For the text-containing cell, return its midpoint in (x, y) coordinate format. 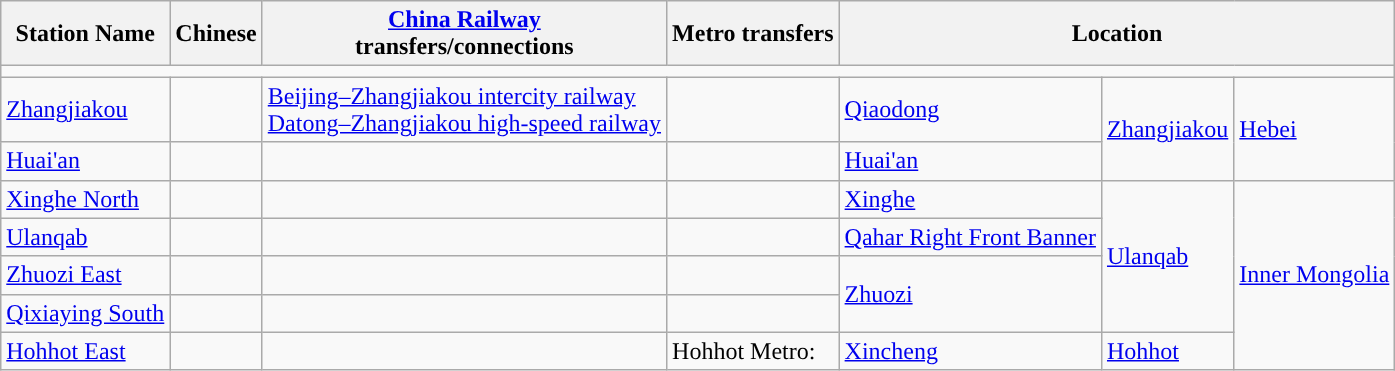
Xinghe (970, 199)
Inner Mongolia (1314, 275)
China Railwaytransfers/connections (464, 34)
Xinghe North (86, 199)
Qiaodong (970, 110)
Hohhot (1167, 351)
Hohhot East (86, 351)
Beijing–Zhangjiakou intercity railwayDatong–Zhangjiakou high-speed railway (464, 110)
Metro transfers (754, 34)
Station Name (86, 34)
Hohhot Metro: (754, 351)
Qahar Right Front Banner (970, 237)
Zhuozi (970, 294)
Xincheng (970, 351)
Hebei (1314, 128)
Chinese (216, 34)
Qixiaying South (86, 313)
Location (1117, 34)
Zhuozi East (86, 275)
